Output the [x, y] coordinate of the center of the cell containing the given text.  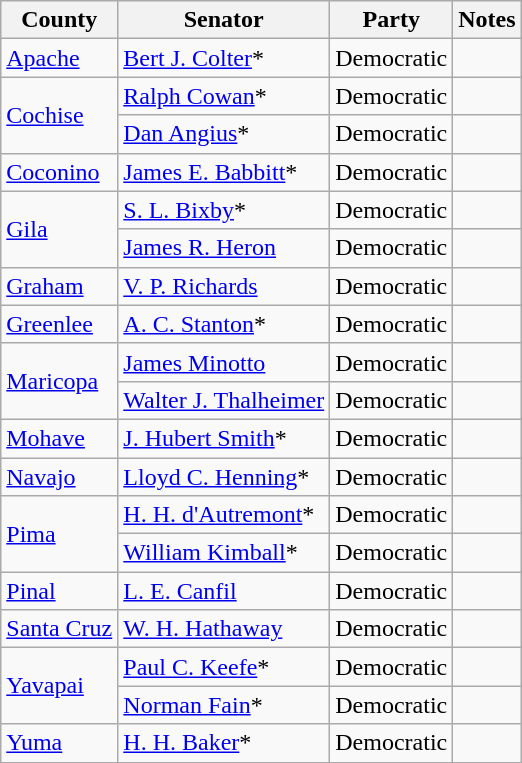
James R. Heron [224, 248]
Notes [487, 20]
W. H. Hathaway [224, 629]
Paul C. Keefe* [224, 667]
William Kimball* [224, 553]
Graham [60, 286]
Cochise [60, 115]
County [60, 20]
L. E. Canfil [224, 591]
Lloyd C. Henning* [224, 477]
James E. Babbitt* [224, 172]
V. P. Richards [224, 286]
H. H. Baker* [224, 743]
Yuma [60, 743]
Apache [60, 58]
Party [392, 20]
A. C. Stanton* [224, 324]
Walter J. Thalheimer [224, 400]
Greenlee [60, 324]
Senator [224, 20]
Pima [60, 534]
Bert J. Colter* [224, 58]
Pinal [60, 591]
James Minotto [224, 362]
Coconino [60, 172]
Navajo [60, 477]
Mohave [60, 438]
Dan Angius* [224, 134]
Santa Cruz [60, 629]
Maricopa [60, 381]
Yavapai [60, 686]
Ralph Cowan* [224, 96]
H. H. d'Autremont* [224, 515]
J. Hubert Smith* [224, 438]
Norman Fain* [224, 705]
Gila [60, 229]
S. L. Bixby* [224, 210]
